Scan for the cell matching the given text and deliver its (X, Y) coordinate at center. 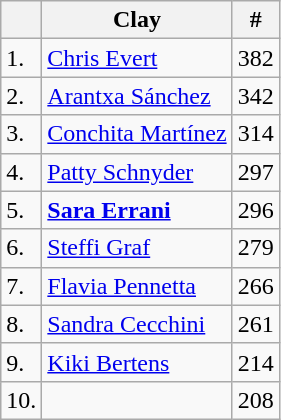
5. (22, 210)
261 (256, 324)
Sandra Cecchini (137, 324)
10. (22, 400)
214 (256, 362)
# (256, 20)
9. (22, 362)
1. (22, 58)
297 (256, 172)
Arantxa Sánchez (137, 96)
Flavia Pennetta (137, 286)
6. (22, 248)
296 (256, 210)
8. (22, 324)
Patty Schnyder (137, 172)
382 (256, 58)
3. (22, 134)
Chris Evert (137, 58)
4. (22, 172)
342 (256, 96)
208 (256, 400)
7. (22, 286)
Conchita Martínez (137, 134)
Steffi Graf (137, 248)
Clay (137, 20)
Kiki Bertens (137, 362)
2. (22, 96)
266 (256, 286)
314 (256, 134)
279 (256, 248)
Sara Errani (137, 210)
